Find where the given text appears and provide that cell's center as (x, y) coordinate. 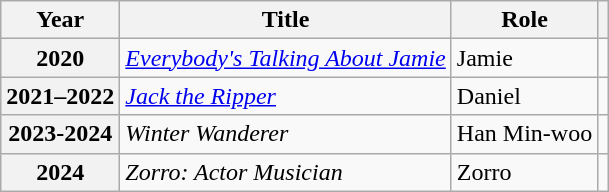
2020 (60, 58)
Zorro: Actor Musician (286, 172)
2024 (60, 172)
Year (60, 20)
Title (286, 20)
Zorro (524, 172)
Jack the Ripper (286, 96)
Han Min-woo (524, 134)
Winter Wanderer (286, 134)
2023-2024 (60, 134)
Role (524, 20)
Jamie (524, 58)
2021–2022 (60, 96)
Daniel (524, 96)
Everybody's Talking About Jamie (286, 58)
